Scan for the cell matching the given text and deliver its (X, Y) coordinate at center. 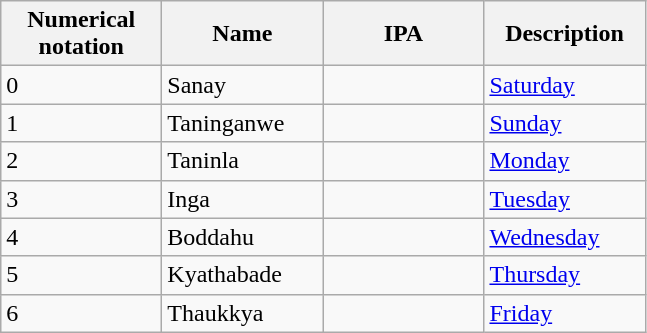
Description (564, 34)
1 (82, 123)
Boddahu (242, 237)
Sunday (564, 123)
Sanay (242, 85)
Tuesday (564, 199)
Numerical notation (82, 34)
Inga (242, 199)
6 (82, 313)
Name (242, 34)
5 (82, 275)
2 (82, 161)
Taninganwe (242, 123)
4 (82, 237)
Wednesday (564, 237)
Taninla (242, 161)
Thursday (564, 275)
IPA (404, 34)
Thaukkya (242, 313)
Monday (564, 161)
3 (82, 199)
Saturday (564, 85)
Friday (564, 313)
Kyathabade (242, 275)
0 (82, 85)
